Pinpoint the cell where the given text exists, returning its [x, y] midpoint coordinate. 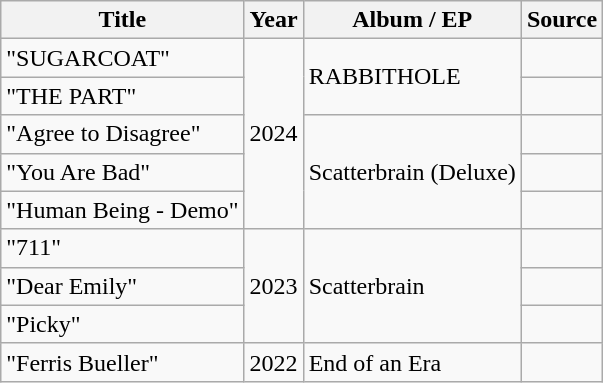
Source [562, 20]
Album / EP [412, 20]
2022 [274, 362]
Scatterbrain [412, 286]
2024 [274, 134]
"SUGARCOAT" [122, 58]
"Agree to Disagree" [122, 134]
RABBITHOLE [412, 77]
"Human Being - Demo" [122, 210]
Scatterbrain (Deluxe) [412, 172]
"THE PART" [122, 96]
2023 [274, 286]
Year [274, 20]
"Ferris Bueller" [122, 362]
"Dear Emily" [122, 286]
"Picky" [122, 324]
"711" [122, 248]
Title [122, 20]
"You Are Bad" [122, 172]
End of an Era [412, 362]
